Identify which cell holds the provided text, then report its [x, y] central coordinate. 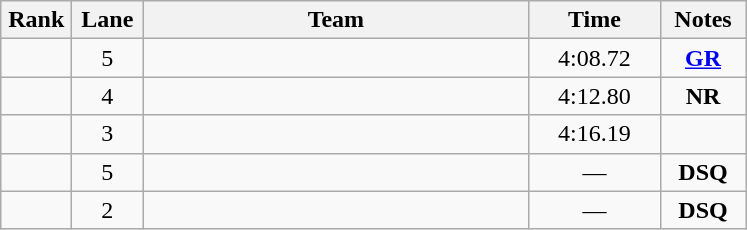
Rank [36, 20]
4 [108, 96]
4:08.72 [594, 58]
Lane [108, 20]
Time [594, 20]
2 [108, 210]
GR [703, 58]
3 [108, 134]
Team [336, 20]
4:16.19 [594, 134]
4:12.80 [594, 96]
Notes [703, 20]
NR [703, 96]
